Return the (X, Y) coordinate for the center point of the cell that contains the specified text.  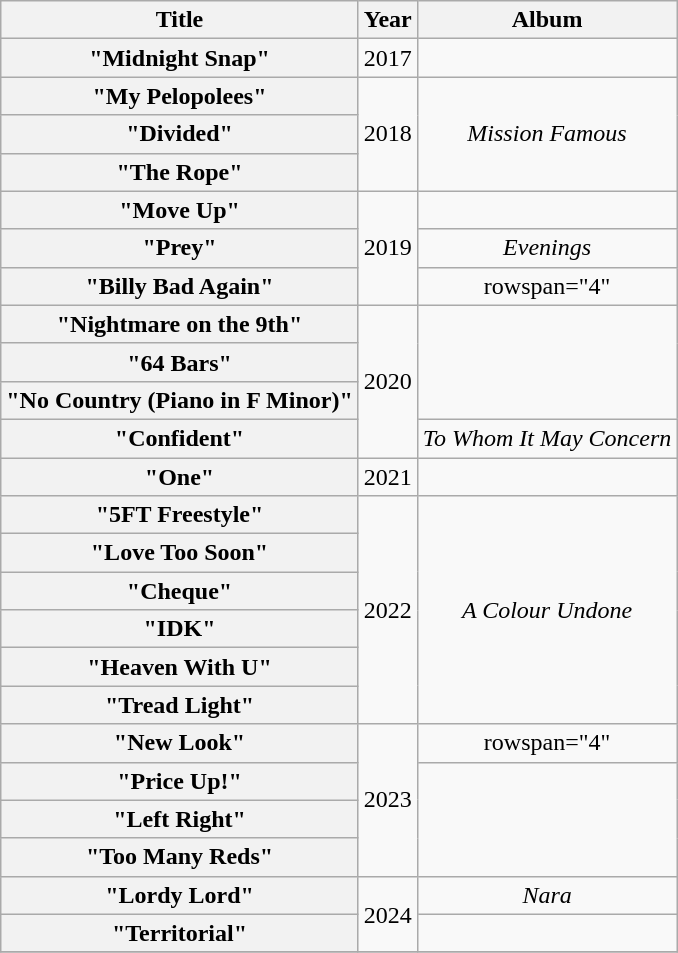
2020 (388, 381)
Evenings (547, 248)
"Lordy Lord" (180, 895)
"The Rope" (180, 172)
2022 (388, 610)
A Colour Undone (547, 610)
2021 (388, 477)
"Too Many Reds" (180, 857)
"Price Up!" (180, 781)
"My Pelopolees" (180, 96)
"Confident" (180, 438)
"One" (180, 477)
"Billy Bad Again" (180, 286)
"New Look" (180, 743)
Title (180, 20)
"5FT Freestyle" (180, 515)
Year (388, 20)
2018 (388, 134)
"Left Right" (180, 819)
"Cheque" (180, 591)
Mission Famous (547, 134)
2023 (388, 800)
Nara (547, 895)
2019 (388, 248)
"Heaven With U" (180, 667)
"Love Too Soon" (180, 553)
To Whom It May Concern (547, 438)
Album (547, 20)
"No Country (Piano in F Minor)" (180, 400)
"Tread Light" (180, 705)
"Nightmare on the 9th" (180, 324)
2017 (388, 58)
"Midnight Snap" (180, 58)
"Divided" (180, 134)
"Prey" (180, 248)
2024 (388, 914)
"Move Up" (180, 210)
"Territorial" (180, 933)
"64 Bars" (180, 362)
"IDK" (180, 629)
